Identify which cell holds the provided text, then report its (x, y) central coordinate. 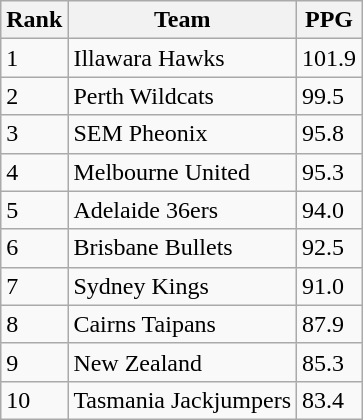
Rank (34, 20)
94.0 (330, 210)
95.8 (330, 134)
1 (34, 58)
Melbourne United (182, 172)
5 (34, 210)
4 (34, 172)
Sydney Kings (182, 286)
Brisbane Bullets (182, 248)
Team (182, 20)
6 (34, 248)
87.9 (330, 324)
85.3 (330, 362)
92.5 (330, 248)
PPG (330, 20)
101.9 (330, 58)
Illawara Hawks (182, 58)
10 (34, 400)
91.0 (330, 286)
Cairns Taipans (182, 324)
2 (34, 96)
8 (34, 324)
9 (34, 362)
New Zealand (182, 362)
3 (34, 134)
Tasmania Jackjumpers (182, 400)
Adelaide 36ers (182, 210)
7 (34, 286)
95.3 (330, 172)
Perth Wildcats (182, 96)
83.4 (330, 400)
SEM Pheonix (182, 134)
99.5 (330, 96)
